Determine the [X, Y] coordinate at the center of the cell enclosing the given text.  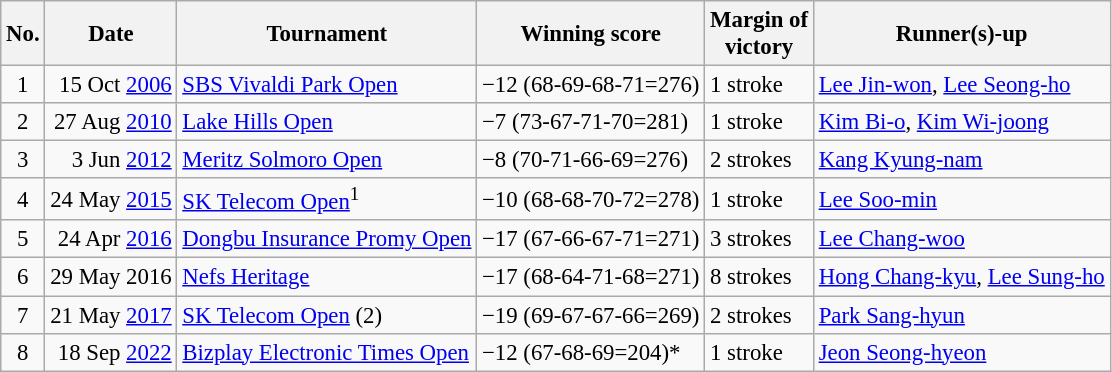
3 [23, 160]
Date [111, 34]
Lee Chang-woo [962, 239]
Park Sang-hyun [962, 315]
3 Jun 2012 [111, 160]
24 May 2015 [111, 199]
Meritz Solmoro Open [327, 160]
−7 (73-67-71-70=281) [591, 122]
Winning score [591, 34]
Kang Kyung-nam [962, 160]
−19 (69-67-67-66=269) [591, 315]
21 May 2017 [111, 315]
Hong Chang-kyu, Lee Sung-ho [962, 277]
5 [23, 239]
8 [23, 352]
No. [23, 34]
29 May 2016 [111, 277]
Lake Hills Open [327, 122]
SK Telecom Open1 [327, 199]
−12 (68-69-68-71=276) [591, 85]
24 Apr 2016 [111, 239]
1 [23, 85]
Lee Soo-min [962, 199]
Nefs Heritage [327, 277]
27 Aug 2010 [111, 122]
8 strokes [760, 277]
Jeon Seong-hyeon [962, 352]
Bizplay Electronic Times Open [327, 352]
3 strokes [760, 239]
Tournament [327, 34]
Kim Bi-o, Kim Wi-joong [962, 122]
Runner(s)-up [962, 34]
Margin ofvictory [760, 34]
Lee Jin-won, Lee Seong-ho [962, 85]
6 [23, 277]
−12 (67-68-69=204)* [591, 352]
15 Oct 2006 [111, 85]
4 [23, 199]
−8 (70-71-66-69=276) [591, 160]
Dongbu Insurance Promy Open [327, 239]
18 Sep 2022 [111, 352]
−17 (68-64-71-68=271) [591, 277]
SBS Vivaldi Park Open [327, 85]
SK Telecom Open (2) [327, 315]
−17 (67-66-67-71=271) [591, 239]
7 [23, 315]
2 [23, 122]
−10 (68-68-70-72=278) [591, 199]
